Pinpoint the cell where the given text exists, returning its [X, Y] midpoint coordinate. 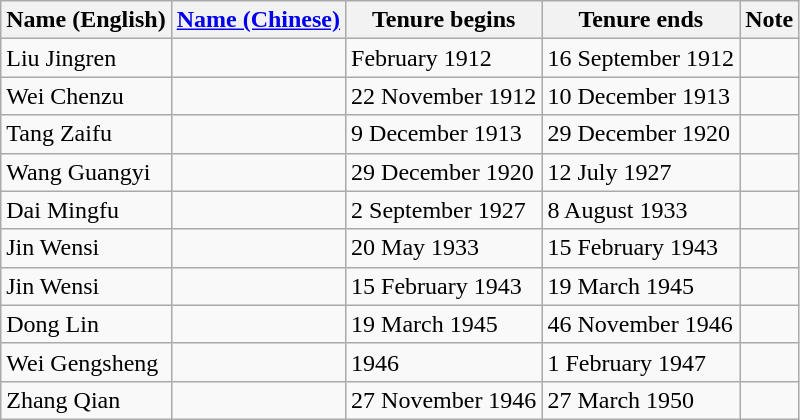
1946 [444, 362]
Dai Mingfu [86, 210]
22 November 1912 [444, 96]
Wang Guangyi [86, 172]
16 September 1912 [641, 58]
Liu Jingren [86, 58]
Name (English) [86, 20]
46 November 1946 [641, 324]
Tenure begins [444, 20]
27 March 1950 [641, 400]
8 August 1933 [641, 210]
1 February 1947 [641, 362]
Wei Gengsheng [86, 362]
Note [770, 20]
9 December 1913 [444, 134]
February 1912 [444, 58]
Tenure ends [641, 20]
Tang Zaifu [86, 134]
12 July 1927 [641, 172]
27 November 1946 [444, 400]
Name (Chinese) [258, 20]
Dong Lin [86, 324]
Zhang Qian [86, 400]
10 December 1913 [641, 96]
Wei Chenzu [86, 96]
2 September 1927 [444, 210]
20 May 1933 [444, 248]
